Output the (x, y) coordinate of the center of the cell containing the given text.  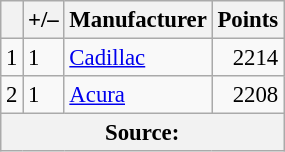
+/– (44, 20)
Points (248, 20)
Source: (142, 133)
Manufacturer (138, 20)
Acura (138, 95)
2214 (248, 58)
2 (12, 95)
Cadillac (138, 58)
2208 (248, 95)
